Pinpoint the cell where the given text exists, returning its (X, Y) midpoint coordinate. 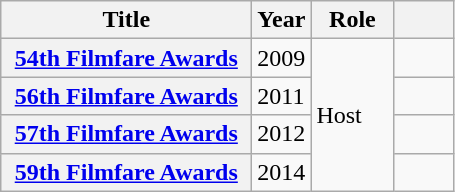
2011 (282, 96)
2014 (282, 172)
54th Filmfare Awards (126, 58)
2009 (282, 58)
57th Filmfare Awards (126, 134)
Host (352, 115)
59th Filmfare Awards (126, 172)
Title (126, 20)
56th Filmfare Awards (126, 96)
2012 (282, 134)
Role (352, 20)
Year (282, 20)
